Detect which cell encompasses the target text, then output its (X, Y) center coordinate. 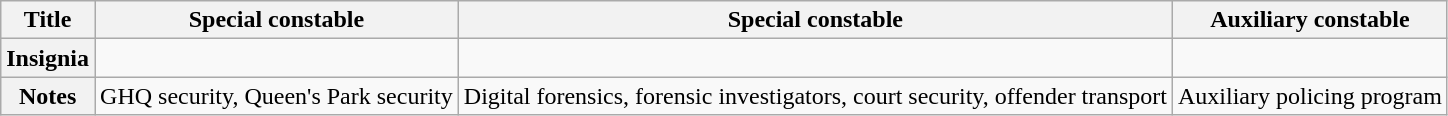
Auxiliary policing program (1310, 96)
Digital forensics, forensic investigators, court security, offender transport (815, 96)
GHQ security, Queen's Park security (277, 96)
Notes (48, 96)
Title (48, 20)
Insignia (48, 58)
Auxiliary constable (1310, 20)
